Search for the cell housing the specified text and yield its (X, Y) center coordinate. 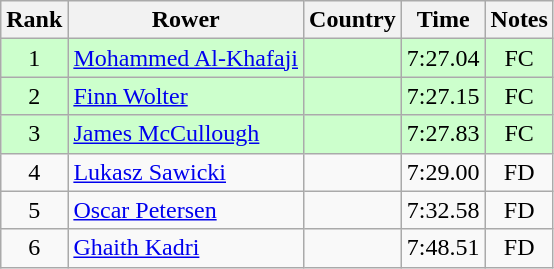
Oscar Petersen (186, 210)
Lukasz Sawicki (186, 172)
4 (34, 172)
Rower (186, 20)
Ghaith Kadri (186, 248)
Mohammed Al-Khafaji (186, 58)
7:29.00 (443, 172)
7:32.58 (443, 210)
7:48.51 (443, 248)
Rank (34, 20)
5 (34, 210)
2 (34, 96)
Notes (519, 20)
7:27.15 (443, 96)
1 (34, 58)
6 (34, 248)
7:27.04 (443, 58)
James McCullough (186, 134)
Finn Wolter (186, 96)
Time (443, 20)
Country (353, 20)
3 (34, 134)
7:27.83 (443, 134)
